For the text-containing cell, return its midpoint in (X, Y) coordinate format. 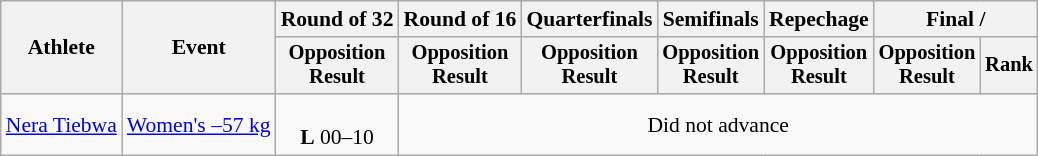
Final / (956, 19)
Did not advance (718, 124)
Repechage (819, 19)
Women's –57 kg (199, 124)
Semifinals (710, 19)
Event (199, 48)
Round of 16 (460, 19)
Rank (1009, 66)
Round of 32 (338, 19)
Quarterfinals (589, 19)
Nera Tiebwa (62, 124)
L 00–10 (338, 124)
Athlete (62, 48)
